Return [x, y] of the center of cell containing provided text 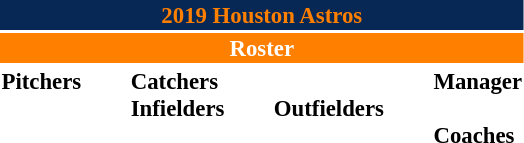
2019 Houston Astros [262, 15]
Roster [262, 48]
